From the cell containing the given text, extract its center point as (X, Y) coordinate. 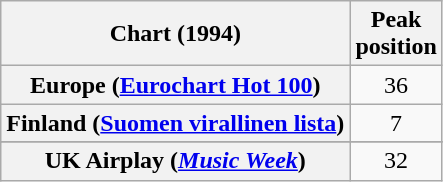
Peakposition (396, 34)
Finland (Suomen virallinen lista) (176, 123)
UK Airplay (Music Week) (176, 161)
7 (396, 123)
Europe (Eurochart Hot 100) (176, 85)
32 (396, 161)
36 (396, 85)
Chart (1994) (176, 34)
